Pinpoint the cell where the given text exists, returning its (x, y) midpoint coordinate. 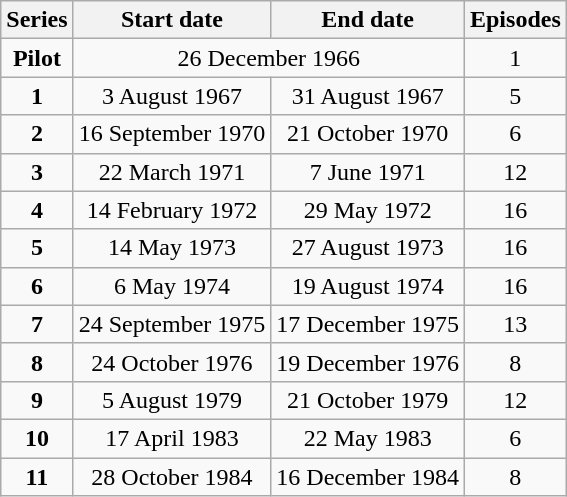
29 May 1972 (368, 210)
17 December 1975 (368, 324)
21 October 1970 (368, 134)
17 April 1983 (172, 438)
10 (37, 438)
21 October 1979 (368, 400)
11 (37, 477)
7 June 1971 (368, 172)
2 (37, 134)
5 August 1979 (172, 400)
3 August 1967 (172, 96)
14 May 1973 (172, 248)
7 (37, 324)
24 September 1975 (172, 324)
27 August 1973 (368, 248)
3 (37, 172)
16 September 1970 (172, 134)
Start date (172, 20)
28 October 1984 (172, 477)
19 December 1976 (368, 362)
22 May 1983 (368, 438)
24 October 1976 (172, 362)
14 February 1972 (172, 210)
13 (515, 324)
26 December 1966 (268, 58)
22 March 1971 (172, 172)
End date (368, 20)
Pilot (37, 58)
16 December 1984 (368, 477)
4 (37, 210)
19 August 1974 (368, 286)
Series (37, 20)
6 May 1974 (172, 286)
9 (37, 400)
31 August 1967 (368, 96)
Episodes (515, 20)
